For the text-containing cell, return its midpoint in [x, y] coordinate format. 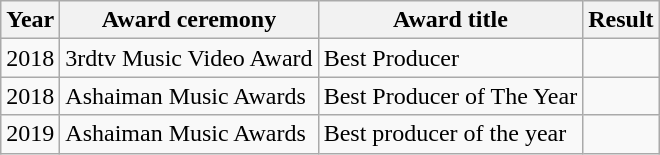
Best Producer [450, 58]
Result [621, 20]
Year [30, 20]
3rdtv Music Video Award [189, 58]
Best Producer of The Year [450, 96]
Award title [450, 20]
2019 [30, 134]
Award ceremony [189, 20]
Best producer of the year [450, 134]
